Output the (x, y) coordinate of the center of the cell containing the given text.  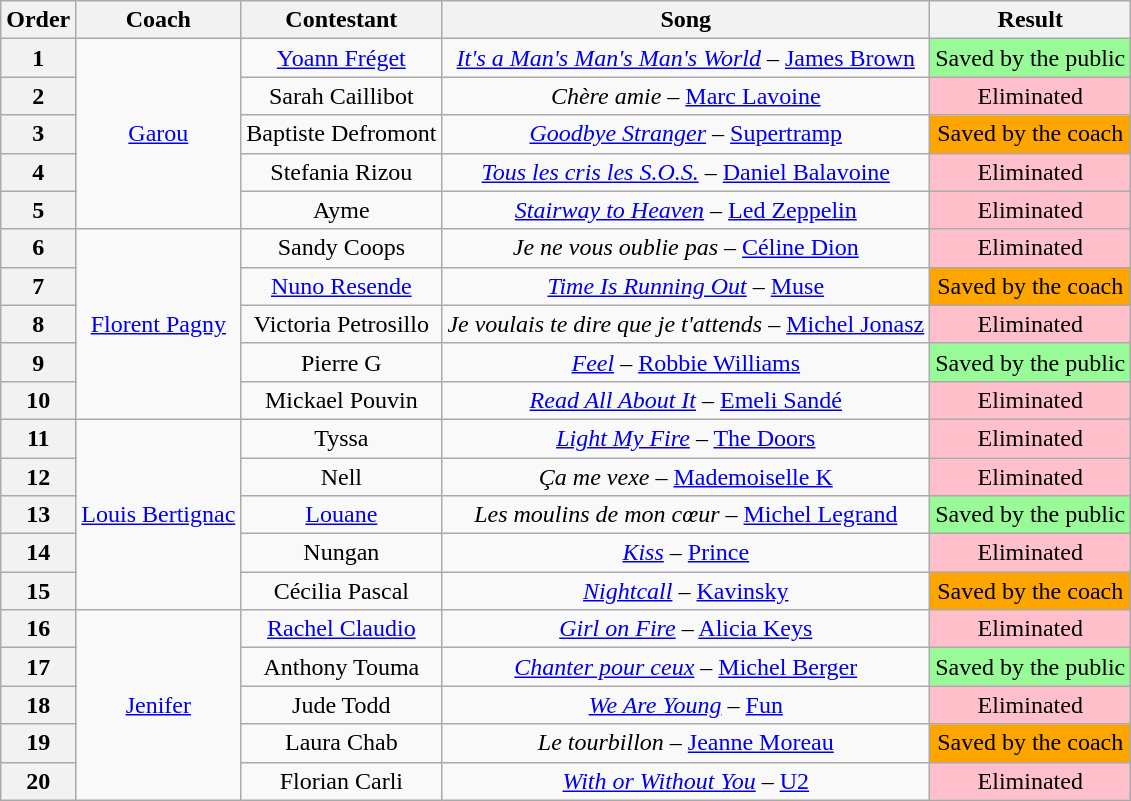
Sarah Caillibot (342, 96)
With or Without You – U2 (686, 781)
Time Is Running Out – Muse (686, 286)
12 (38, 477)
10 (38, 400)
16 (38, 629)
9 (38, 362)
Yoann Fréget (342, 58)
Baptiste Defromont (342, 134)
Result (1030, 20)
4 (38, 172)
Order (38, 20)
Victoria Petrosillo (342, 324)
Nuno Resende (342, 286)
Le tourbillon – Jeanne Moreau (686, 743)
5 (38, 210)
Song (686, 20)
Rachel Claudio (342, 629)
17 (38, 667)
Stairway to Heaven – Led Zeppelin (686, 210)
Pierre G (342, 362)
Contestant (342, 20)
Louis Bertignac (158, 514)
18 (38, 705)
Ça me vexe – Mademoiselle K (686, 477)
Tyssa (342, 438)
Tous les cris les S.O.S. – Daniel Balavoine (686, 172)
Laura Chab (342, 743)
Je voulais te dire que je t'attends – Michel Jonasz (686, 324)
13 (38, 515)
3 (38, 134)
Feel – Robbie Williams (686, 362)
Sandy Coops (342, 248)
15 (38, 591)
Read All About It – Emeli Sandé (686, 400)
Florent Pagny (158, 324)
Anthony Touma (342, 667)
2 (38, 96)
It's a Man's Man's Man's World – James Brown (686, 58)
6 (38, 248)
Ayme (342, 210)
Mickael Pouvin (342, 400)
We Are Young – Fun (686, 705)
Jenifer (158, 705)
7 (38, 286)
Coach (158, 20)
Kiss – Prince (686, 553)
Jude Todd (342, 705)
Light My Fire – The Doors (686, 438)
11 (38, 438)
8 (38, 324)
Nightcall – Kavinsky (686, 591)
Stefania Rizou (342, 172)
Garou (158, 134)
Chanter pour ceux – Michel Berger (686, 667)
Goodbye Stranger – Supertramp (686, 134)
14 (38, 553)
Girl on Fire – Alicia Keys (686, 629)
Nungan (342, 553)
Louane (342, 515)
Chère amie – Marc Lavoine (686, 96)
1 (38, 58)
19 (38, 743)
Florian Carli (342, 781)
Je ne vous oublie pas – Céline Dion (686, 248)
20 (38, 781)
Cécilia Pascal (342, 591)
Nell (342, 477)
Les moulins de mon cœur – Michel Legrand (686, 515)
